Extract the (X, Y) coordinate from the center of the cell holding the provided text.  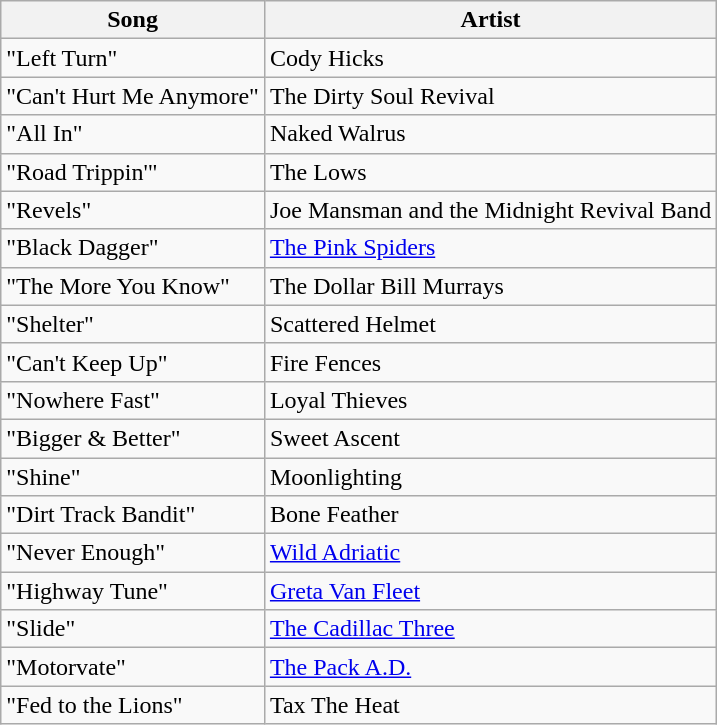
"Shelter" (133, 324)
Cody Hicks (490, 58)
"The More You Know" (133, 286)
"Fed to the Lions" (133, 705)
"Can't Keep Up" (133, 362)
"Slide" (133, 629)
The Lows (490, 172)
"Motorvate" (133, 667)
"Nowhere Fast" (133, 400)
"Highway Tune" (133, 591)
Joe Mansman and the Midnight Revival Band (490, 210)
Song (133, 20)
Loyal Thieves (490, 400)
The Dollar Bill Murrays (490, 286)
"Road Trippin'" (133, 172)
"Shine" (133, 477)
The Cadillac Three (490, 629)
The Pink Spiders (490, 248)
"Bigger & Better" (133, 438)
Naked Walrus (490, 134)
Moonlighting (490, 477)
Greta Van Fleet (490, 591)
Sweet Ascent (490, 438)
The Pack A.D. (490, 667)
"Dirt Track Bandit" (133, 515)
"Left Turn" (133, 58)
"Revels" (133, 210)
Scattered Helmet (490, 324)
Artist (490, 20)
"Can't Hurt Me Anymore" (133, 96)
"All In" (133, 134)
The Dirty Soul Revival (490, 96)
Bone Feather (490, 515)
Wild Adriatic (490, 553)
"Never Enough" (133, 553)
Tax The Heat (490, 705)
"Black Dagger" (133, 248)
Fire Fences (490, 362)
